Return the (x, y) coordinate for the center point of the cell that contains the specified text.  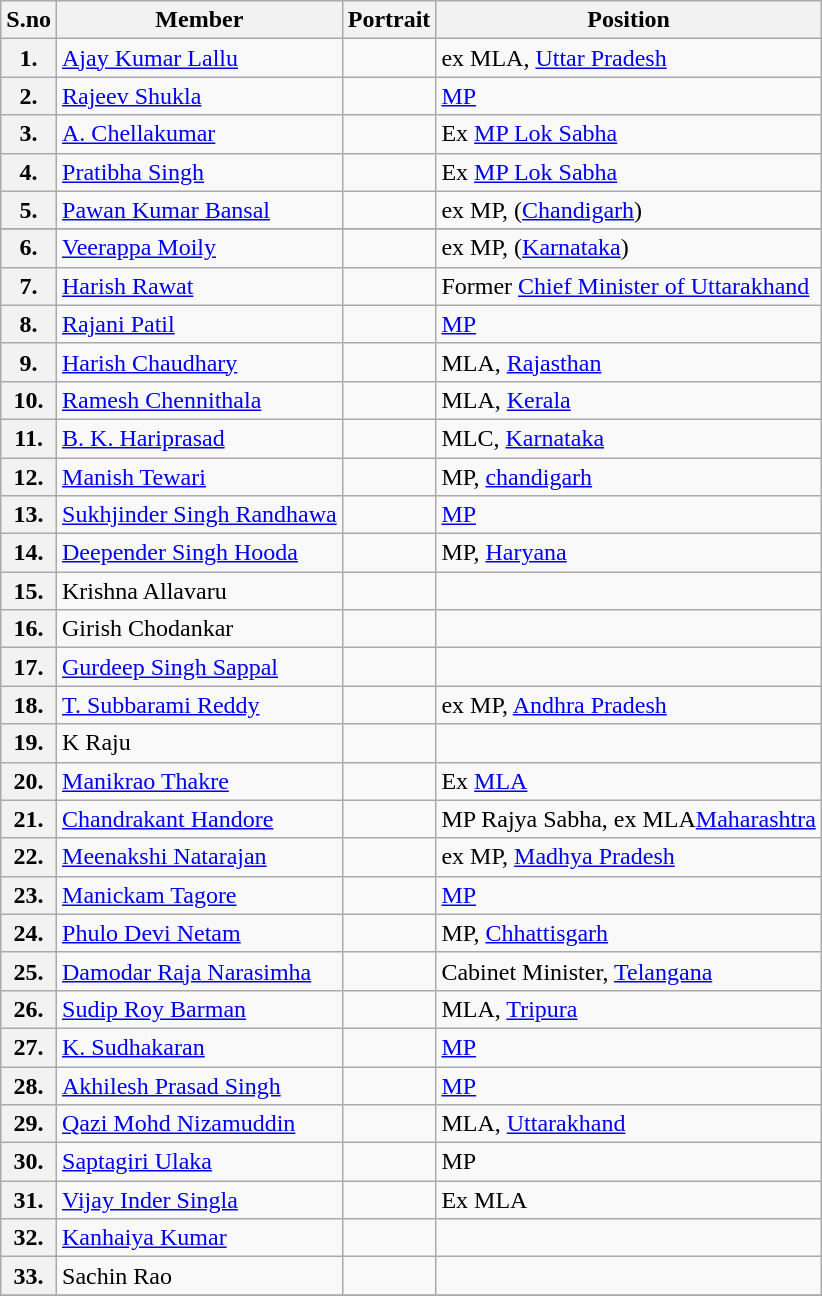
A. Chellakumar (200, 134)
T. Subbarami Reddy (200, 705)
10. (29, 400)
18. (29, 705)
S.no (29, 20)
Sudip Roy Barman (200, 1009)
Phulo Devi Netam (200, 933)
Ramesh Chennithala (200, 400)
Manickam Tagore (200, 895)
K Raju (200, 743)
25. (29, 971)
MLC, Karnataka (628, 438)
4. (29, 172)
2. (29, 96)
6. (29, 248)
MLA, Rajasthan (628, 362)
11. (29, 438)
24. (29, 933)
K. Sudhakaran (200, 1047)
Pawan Kumar Bansal (200, 210)
33. (29, 1276)
Damodar Raja Narasimha (200, 971)
Veerappa Moily (200, 248)
27. (29, 1047)
MLA, Tripura (628, 1009)
Ajay Kumar Lallu (200, 58)
ex MLA, Uttar Pradesh (628, 58)
14. (29, 553)
Manikrao Thakre (200, 781)
Portrait (389, 20)
MP, Chhattisgarh (628, 933)
Member (200, 20)
32. (29, 1238)
MP Rajya Sabha, ex MLAMaharashtra (628, 819)
ex MP, (Karnataka) (628, 248)
Krishna Allavaru (200, 591)
21. (29, 819)
30. (29, 1162)
Harish Chaudhary (200, 362)
Deepender Singh Hooda (200, 553)
Kanhaiya Kumar (200, 1238)
15. (29, 591)
Sukhjinder Singh Randhawa (200, 515)
Gurdeep Singh Sappal (200, 667)
16. (29, 629)
13. (29, 515)
Saptagiri Ulaka (200, 1162)
20. (29, 781)
Pratibha Singh (200, 172)
12. (29, 477)
Girish Chodankar (200, 629)
8. (29, 324)
19. (29, 743)
5. (29, 210)
MLA, Kerala (628, 400)
Vijay Inder Singla (200, 1200)
29. (29, 1124)
26. (29, 1009)
MP, chandigarh (628, 477)
Akhilesh Prasad Singh (200, 1085)
Former Chief Minister of Uttarakhand (628, 286)
ex MP, Andhra Pradesh (628, 705)
31. (29, 1200)
Sachin Rao (200, 1276)
MP, Haryana (628, 553)
Rajani Patil (200, 324)
Qazi Mohd Nizamuddin (200, 1124)
1. (29, 58)
Meenakshi Natarajan (200, 857)
Position (628, 20)
B. K. Hariprasad (200, 438)
Chandrakant Handore (200, 819)
22. (29, 857)
MLA, Uttarakhand (628, 1124)
Cabinet Minister, Telangana (628, 971)
28. (29, 1085)
7. (29, 286)
Rajeev Shukla (200, 96)
Harish Rawat (200, 286)
ex MP, Madhya Pradesh (628, 857)
ex MP, (Chandigarh) (628, 210)
23. (29, 895)
3. (29, 134)
9. (29, 362)
Manish Tewari (200, 477)
17. (29, 667)
